From the cell containing the given text, extract its center point as (X, Y) coordinate. 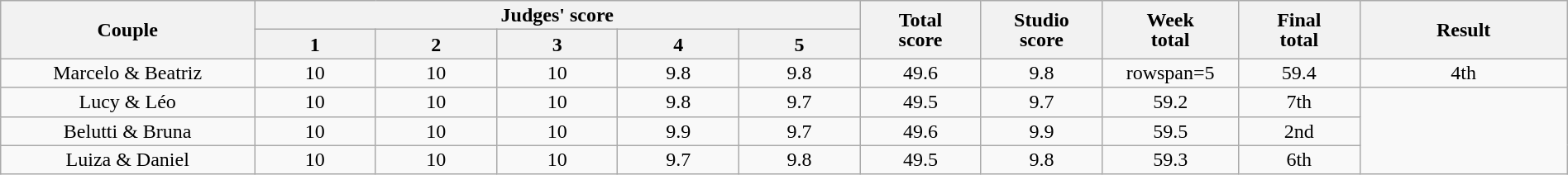
Totalscore (920, 30)
4th (1464, 73)
Marcelo & Beatriz (127, 73)
5 (799, 45)
Finaltotal (1299, 30)
6th (1299, 160)
2nd (1299, 130)
Studioscore (1041, 30)
59.4 (1299, 73)
Couple (127, 30)
4 (678, 45)
Lucy & Léo (127, 102)
59.3 (1171, 160)
Result (1464, 30)
Weektotal (1171, 30)
Judges' score (557, 15)
1 (315, 45)
59.2 (1171, 102)
2 (436, 45)
Luiza & Daniel (127, 160)
3 (557, 45)
7th (1299, 102)
Belutti & Bruna (127, 130)
59.5 (1171, 130)
rowspan=5 (1171, 73)
